Return (x, y) of the center of cell containing provided text 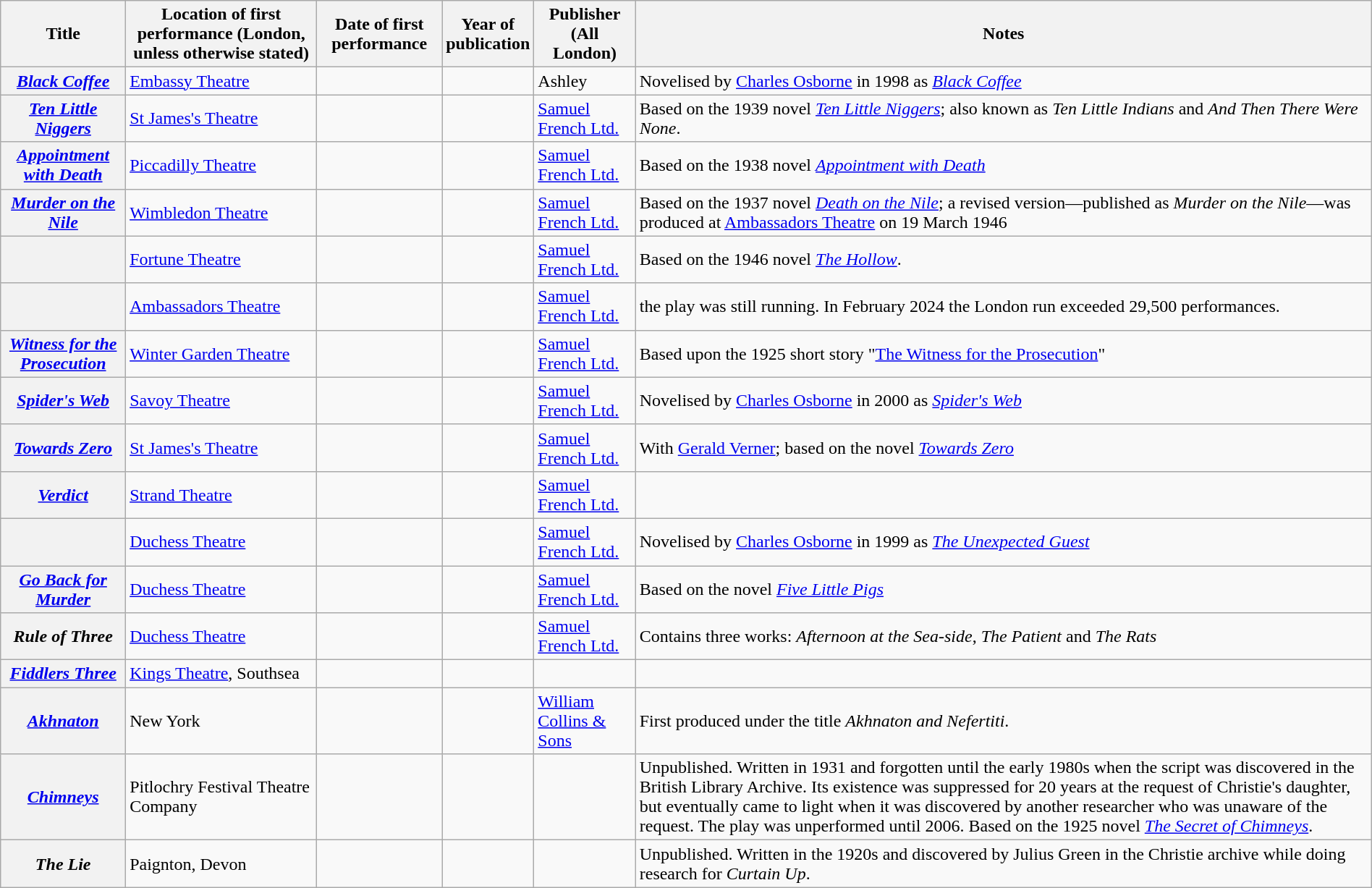
Unpublished. Written in the 1920s and discovered by Julius Green in the Christie archive while doing research for Curtain Up. (1003, 864)
Based upon the 1925 short story "The Witness for the Prosecution" (1003, 353)
Murder on the Nile (64, 213)
Black Coffee (64, 81)
Based on the 1938 novel Appointment with Death (1003, 165)
Novelised by Charles Osborne in 1998 as Black Coffee (1003, 81)
Kings Theatre, Southsea (221, 674)
Chimneys (64, 798)
Based on the 1946 novel The Hollow. (1003, 259)
Fortune Theatre (221, 259)
Appointment with Death (64, 165)
Strand Theatre (221, 495)
Location of first performance (London, unless otherwise stated) (221, 34)
Novelised by Charles Osborne in 2000 as Spider's Web (1003, 401)
Ten Little Niggers (64, 119)
William Collins & Sons (585, 721)
Piccadilly Theatre (221, 165)
First produced under the title Akhnaton and Nefertiti. (1003, 721)
Notes (1003, 34)
Savoy Theatre (221, 401)
Contains three works: Afternoon at the Sea-side, The Patient and The Rats (1003, 637)
Ashley (585, 81)
The Lie (64, 864)
Embassy Theatre (221, 81)
Go Back for Murder (64, 589)
Novelised by Charles Osborne in 1999 as The Unexpected Guest (1003, 541)
Pitlochry Festival Theatre Company (221, 798)
Based on the novel Five Little Pigs (1003, 589)
Towards Zero (64, 447)
Wimbledon Theatre (221, 213)
the play was still running. In February 2024 the London run exceeded 29,500 performances. (1003, 307)
Fiddlers Three (64, 674)
Rule of Three (64, 637)
Year ofpublication (488, 34)
Witness for the Prosecution (64, 353)
Ambassadors Theatre (221, 307)
With Gerald Verner; based on the novel Towards Zero (1003, 447)
Winter Garden Theatre (221, 353)
Based on the 1939 novel Ten Little Niggers; also known as Ten Little Indians and And Then There Were None. (1003, 119)
Publisher(All London) (585, 34)
New York (221, 721)
Based on the 1937 novel Death on the Nile; a revised version—published as Murder on the Nile—was produced at Ambassadors Theatre on 19 March 1946 (1003, 213)
Title (64, 34)
Date of first performance (379, 34)
Spider's Web (64, 401)
Verdict (64, 495)
Akhnaton (64, 721)
Paignton, Devon (221, 864)
